Provide the (X, Y) coordinate of the cell's center where the given text is located.  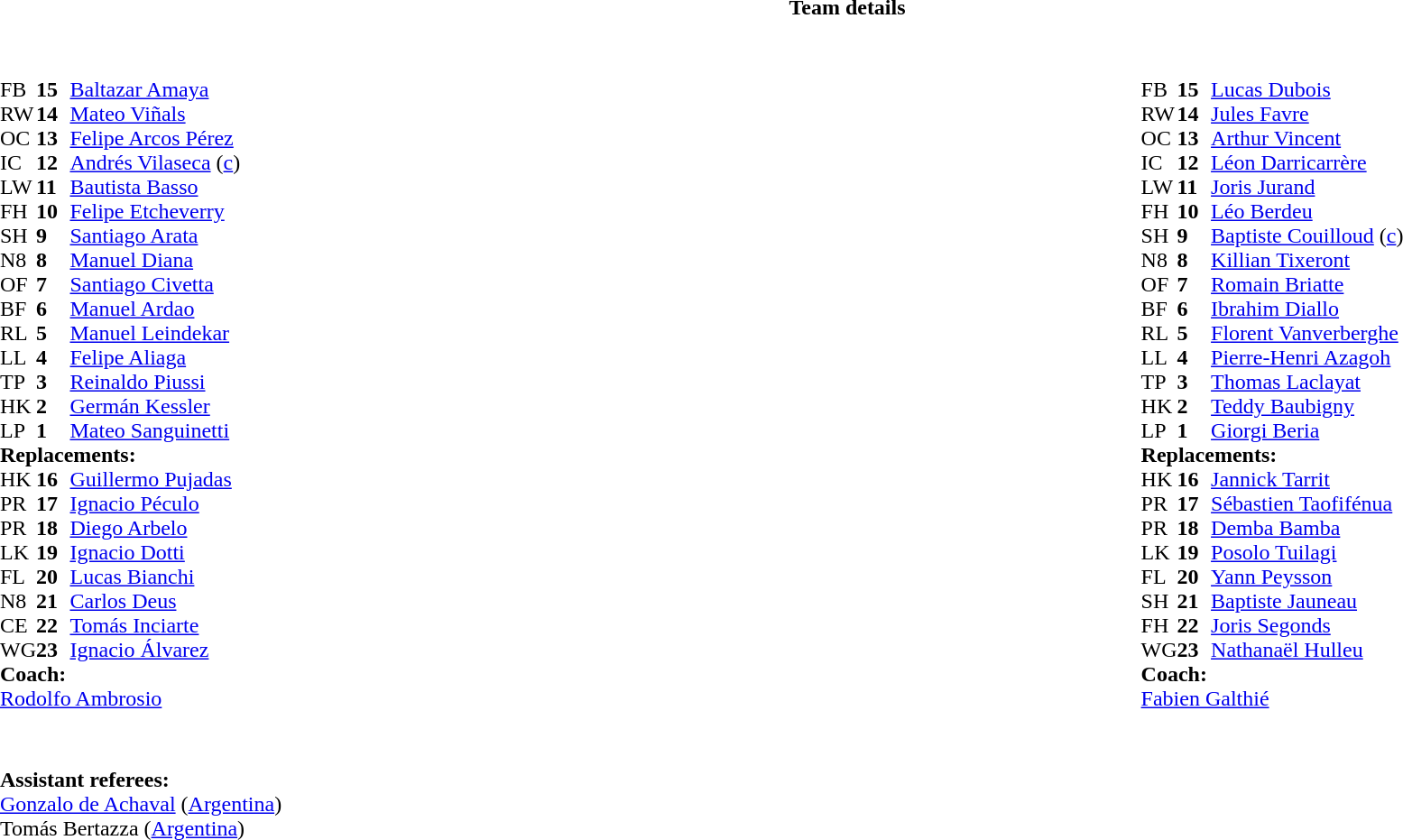
Ignacio Dotti (155, 552)
Felipe Aliaga (155, 357)
Baltazar Amaya (155, 90)
Diego Arbelo (155, 529)
Ignacio Álvarez (155, 650)
Ibrahim Diallo (1306, 309)
CE (18, 626)
Jannick Tarrit (1306, 480)
Lucas Bianchi (155, 577)
Ignacio Péculo (155, 503)
Carlos Deus (155, 601)
Sébastien Taofifénua (1306, 503)
Manuel Diana (155, 260)
Nathanaël Hulleu (1306, 650)
Romain Briatte (1306, 285)
Rodolfo Ambrosio (120, 698)
Léo Berdeu (1306, 211)
Thomas Laclayat (1306, 383)
Jules Favre (1306, 114)
Arthur Vincent (1306, 139)
Killian Tixeront (1306, 260)
Santiago Civetta (155, 285)
Posolo Tuilagi (1306, 552)
Reinaldo Piussi (155, 383)
Manuel Ardao (155, 309)
Yann Peysson (1306, 577)
Tomás Inciarte (155, 626)
Germán Kessler (155, 406)
Felipe Arcos Pérez (155, 139)
Mateo Viñals (155, 114)
Demba Bamba (1306, 529)
Replacements: (120, 455)
Manuel Leindekar (155, 334)
Teddy Baubigny (1306, 406)
Bautista Basso (155, 188)
Santiago Arata (155, 236)
Joris Segonds (1306, 626)
Andrés Vilaseca (c) (155, 162)
Léon Darricarrère (1306, 162)
Guillermo Pujadas (155, 480)
Coach: (120, 675)
Lucas Dubois (1306, 90)
Baptiste Jauneau (1306, 601)
Giorgi Beria (1306, 431)
Felipe Etcheverry (155, 211)
Joris Jurand (1306, 188)
Mateo Sanguinetti (155, 431)
Baptiste Couilloud (c) (1306, 236)
Florent Vanverberghe (1306, 334)
Pierre-Henri Azagoh (1306, 357)
